From the cell containing the given text, extract its center point as [x, y] coordinate. 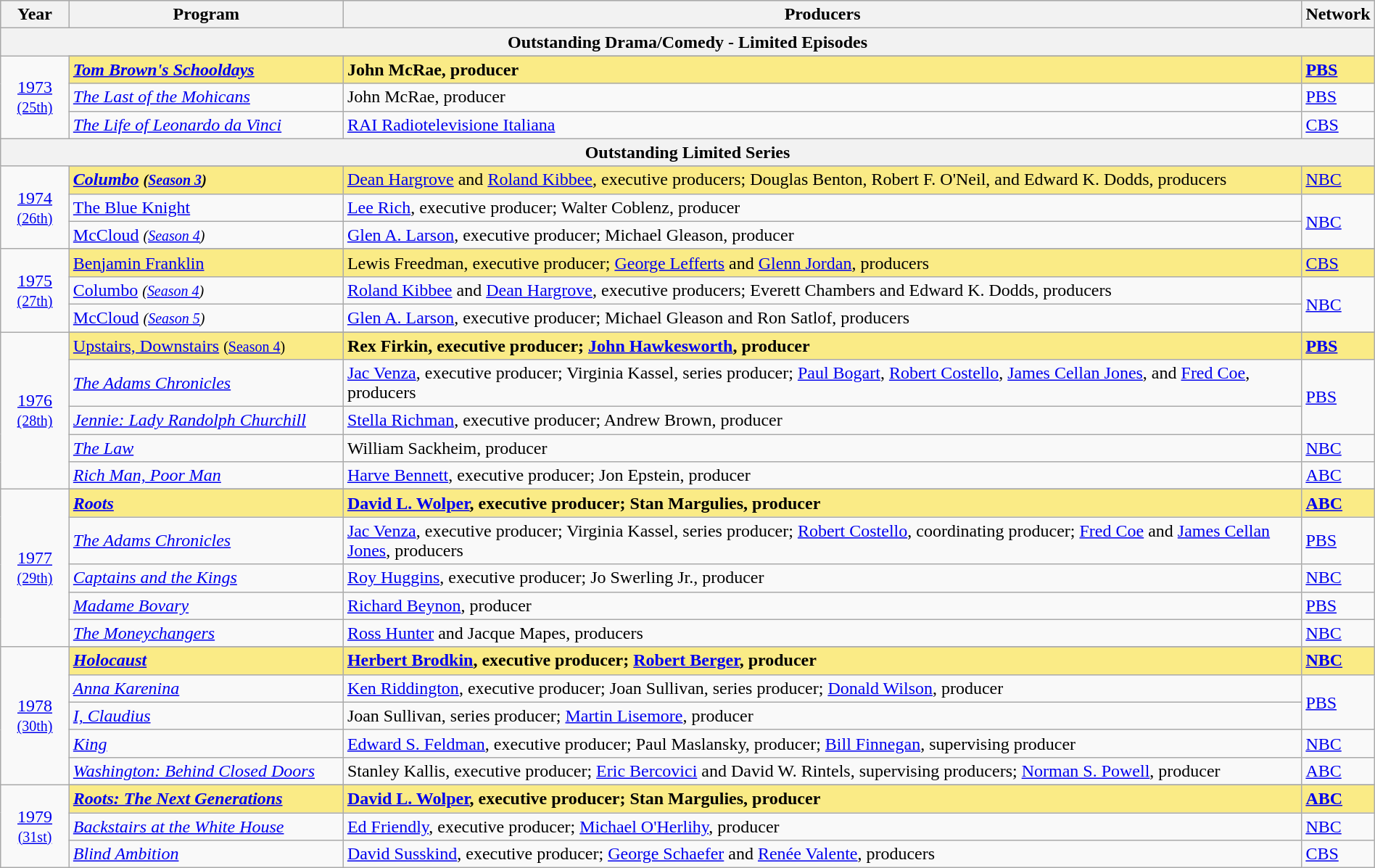
Blind Ambition [206, 854]
Ross Hunter and Jacque Mapes, producers [822, 633]
Edward S. Feldman, executive producer; Paul Maslansky, producer; Bill Finnegan, supervising producer [822, 743]
Columbo (Season 4) [206, 290]
Washington: Behind Closed Doors [206, 771]
McCloud (Season 5) [206, 318]
Producers [822, 15]
Glen A. Larson, executive producer; Michael Gleason and Ron Satlof, producers [822, 318]
Richard Beynon, producer [822, 605]
Roy Huggins, executive producer; Jo Swerling Jr., producer [822, 578]
Roots: The Next Generations [206, 798]
Stanley Kallis, executive producer; Eric Bercovici and David W. Rintels, supervising producers; Norman S. Powell, producer [822, 771]
1978(30th) [35, 716]
Dean Hargrove and Roland Kibbee, executive producers; Douglas Benton, Robert F. O'Neil, and Edward K. Dodds, producers [822, 180]
Holocaust [206, 661]
1975(27th) [35, 290]
David Susskind, executive producer; George Schaefer and Renée Valente, producers [822, 854]
1976(28th) [35, 410]
The Last of the Mohicans [206, 97]
Jac Venza, executive producer; Virginia Kassel, series producer; Robert Costello, coordinating producer; Fred Coe and James Cellan Jones, producers [822, 541]
The Law [206, 448]
Harve Bennett, executive producer; Jon Epstein, producer [822, 476]
Ed Friendly, executive producer; Michael O'Herlihy, producer [822, 826]
Madame Bovary [206, 605]
William Sackheim, producer [822, 448]
Lewis Freedman, executive producer; George Lefferts and Glenn Jordan, producers [822, 263]
Glen A. Larson, executive producer; Michael Gleason, producer [822, 235]
The Blue Knight [206, 207]
Outstanding Limited Series [687, 152]
Captains and the Kings [206, 578]
The Life of Leonardo da Vinci [206, 125]
1973(25th) [35, 97]
Backstairs at the White House [206, 826]
Anna Karenina [206, 688]
McCloud (Season 4) [206, 235]
RAI Radiotelevisione Italiana [822, 125]
Network [1338, 15]
Tom Brown's Schooldays [206, 70]
Program [206, 15]
Rich Man, Poor Man [206, 476]
The Moneychangers [206, 633]
I, Claudius [206, 716]
Roots [206, 503]
King [206, 743]
Year [35, 15]
Joan Sullivan, series producer; Martin Lisemore, producer [822, 716]
1979(31st) [35, 826]
Roland Kibbee and Dean Hargrove, executive producers; Everett Chambers and Edward K. Dodds, producers [822, 290]
1974(26th) [35, 207]
1977(29th) [35, 569]
Ken Riddington, executive producer; Joan Sullivan, series producer; Donald Wilson, producer [822, 688]
Upstairs, Downstairs (Season 4) [206, 346]
Rex Firkin, executive producer; John Hawkesworth, producer [822, 346]
Herbert Brodkin, executive producer; Robert Berger, producer [822, 661]
Columbo (Season 3) [206, 180]
Benjamin Franklin [206, 263]
Outstanding Drama/Comedy - Limited Episodes [687, 42]
Jennie: Lady Randolph Churchill [206, 421]
Jac Venza, executive producer; Virginia Kassel, series producer; Paul Bogart, Robert Costello, James Cellan Jones, and Fred Coe, producers [822, 383]
Lee Rich, executive producer; Walter Coblenz, producer [822, 207]
Stella Richman, executive producer; Andrew Brown, producer [822, 421]
